Pinpoint the cell where the given text exists, returning its [X, Y] midpoint coordinate. 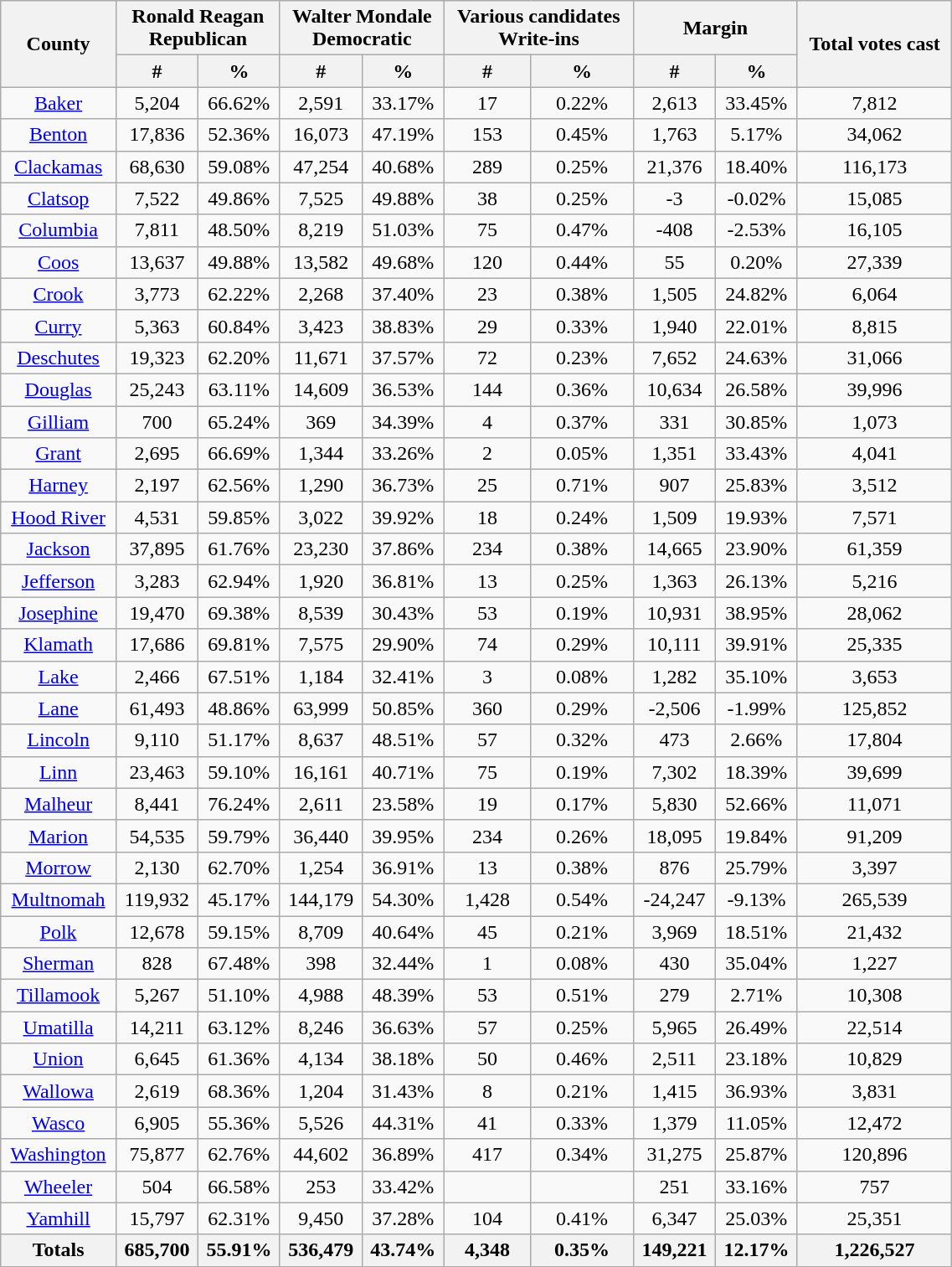
Deschutes [59, 358]
149,221 [674, 1250]
12,472 [874, 1123]
4,041 [874, 454]
51.03% [403, 230]
23.18% [756, 1059]
49.86% [239, 198]
1,940 [674, 326]
3,397 [874, 868]
6,347 [674, 1218]
360 [487, 708]
Grant [59, 454]
37.40% [403, 294]
10,308 [874, 996]
15,085 [874, 198]
51.10% [239, 996]
1,344 [321, 454]
Wallowa [59, 1091]
2,619 [157, 1091]
15,797 [157, 1218]
40.68% [403, 167]
0.46% [583, 1059]
8,246 [321, 1028]
13,582 [321, 262]
33.17% [403, 103]
66.69% [239, 454]
3,773 [157, 294]
Klamath [59, 645]
25,243 [157, 389]
-2.53% [756, 230]
25,335 [874, 645]
2,197 [157, 486]
67.51% [239, 677]
91,209 [874, 836]
36,440 [321, 836]
2 [487, 454]
1,351 [674, 454]
3,831 [874, 1091]
17 [487, 103]
11.05% [756, 1123]
907 [674, 486]
5.17% [756, 135]
9,110 [157, 740]
33.42% [403, 1187]
-24,247 [674, 899]
39,699 [874, 772]
62.94% [239, 581]
25.79% [756, 868]
63.11% [239, 389]
62.20% [239, 358]
62.76% [239, 1155]
289 [487, 167]
59.79% [239, 836]
1,290 [321, 486]
26.13% [756, 581]
18.51% [756, 932]
5,830 [674, 804]
28,062 [874, 613]
4,988 [321, 996]
16,073 [321, 135]
0.35% [583, 1250]
1,204 [321, 1091]
19.93% [756, 518]
2,695 [157, 454]
Margin [715, 28]
3 [487, 677]
67.48% [239, 964]
0.05% [583, 454]
5,363 [157, 326]
38 [487, 198]
18.40% [756, 167]
417 [487, 1155]
51.17% [239, 740]
398 [321, 964]
39.95% [403, 836]
36.93% [756, 1091]
24.82% [756, 294]
38.18% [403, 1059]
120,896 [874, 1155]
0.36% [583, 389]
2.71% [756, 996]
13,637 [157, 262]
9,450 [321, 1218]
0.34% [583, 1155]
23.90% [756, 549]
Marion [59, 836]
59.85% [239, 518]
1,415 [674, 1091]
50 [487, 1059]
23 [487, 294]
61.76% [239, 549]
14,665 [674, 549]
Lincoln [59, 740]
47.19% [403, 135]
Morrow [59, 868]
0.32% [583, 740]
0.44% [583, 262]
Jackson [59, 549]
1,073 [874, 421]
25 [487, 486]
32.41% [403, 677]
62.56% [239, 486]
10,829 [874, 1059]
0.45% [583, 135]
36.73% [403, 486]
62.22% [239, 294]
144 [487, 389]
1,227 [874, 964]
369 [321, 421]
0.51% [583, 996]
66.62% [239, 103]
59.10% [239, 772]
7,302 [674, 772]
65.24% [239, 421]
116,173 [874, 167]
26.49% [756, 1028]
38.95% [756, 613]
37.57% [403, 358]
21,376 [674, 167]
Lake [59, 677]
279 [674, 996]
24.63% [756, 358]
50.85% [403, 708]
31,066 [874, 358]
Crook [59, 294]
44.31% [403, 1123]
63,999 [321, 708]
17,804 [874, 740]
61,359 [874, 549]
69.81% [239, 645]
7,811 [157, 230]
757 [874, 1187]
26.58% [756, 389]
2.66% [756, 740]
Gilliam [59, 421]
125,852 [874, 708]
44,602 [321, 1155]
23.58% [403, 804]
68.36% [239, 1091]
0.54% [583, 899]
1,363 [674, 581]
33.43% [756, 454]
27,339 [874, 262]
47,254 [321, 167]
430 [674, 964]
17,686 [157, 645]
153 [487, 135]
Multnomah [59, 899]
Clackamas [59, 167]
37.28% [403, 1218]
29 [487, 326]
Hood River [59, 518]
Coos [59, 262]
33.16% [756, 1187]
61.36% [239, 1059]
23,463 [157, 772]
Linn [59, 772]
Harney [59, 486]
5,216 [874, 581]
23,230 [321, 549]
120 [487, 262]
19,323 [157, 358]
Total votes cast [874, 44]
2,611 [321, 804]
69.38% [239, 613]
0.47% [583, 230]
25.03% [756, 1218]
16,105 [874, 230]
18 [487, 518]
1,505 [674, 294]
31,275 [674, 1155]
3,423 [321, 326]
Josephine [59, 613]
39.92% [403, 518]
19.84% [756, 836]
3,283 [157, 581]
48.50% [239, 230]
39.91% [756, 645]
828 [157, 964]
265,539 [874, 899]
6,905 [157, 1123]
0.23% [583, 358]
0.17% [583, 804]
4,348 [487, 1250]
48.86% [239, 708]
Umatilla [59, 1028]
1,226,527 [874, 1250]
104 [487, 1218]
0.37% [583, 421]
36.81% [403, 581]
38.83% [403, 326]
43.74% [403, 1250]
8,815 [874, 326]
63.12% [239, 1028]
1 [487, 964]
18,095 [674, 836]
54,535 [157, 836]
60.84% [239, 326]
10,634 [674, 389]
1,763 [674, 135]
7,652 [674, 358]
19,470 [157, 613]
5,526 [321, 1123]
61,493 [157, 708]
33.26% [403, 454]
12.17% [756, 1250]
22.01% [756, 326]
1,184 [321, 677]
2,591 [321, 103]
Various candidatesWrite-ins [538, 28]
55.91% [239, 1250]
8,219 [321, 230]
Totals [59, 1250]
55 [674, 262]
253 [321, 1187]
Tillamook [59, 996]
5,965 [674, 1028]
876 [674, 868]
49.68% [403, 262]
35.10% [756, 677]
18.39% [756, 772]
473 [674, 740]
37.86% [403, 549]
40.71% [403, 772]
14,211 [157, 1028]
40.64% [403, 932]
2,466 [157, 677]
1,920 [321, 581]
504 [157, 1187]
8 [487, 1091]
36.91% [403, 868]
Walter MondaleDemocratic [362, 28]
331 [674, 421]
0.41% [583, 1218]
Wasco [59, 1123]
17,836 [157, 135]
3,022 [321, 518]
62.70% [239, 868]
10,931 [674, 613]
7,812 [874, 103]
County [59, 44]
30.43% [403, 613]
700 [157, 421]
74 [487, 645]
25,351 [874, 1218]
Polk [59, 932]
144,179 [321, 899]
Columbia [59, 230]
2,268 [321, 294]
3,512 [874, 486]
0.71% [583, 486]
0.20% [756, 262]
72 [487, 358]
12,678 [157, 932]
4 [487, 421]
5,267 [157, 996]
Clatsop [59, 198]
62.31% [239, 1218]
-9.13% [756, 899]
8,637 [321, 740]
Lane [59, 708]
19 [487, 804]
0.22% [583, 103]
66.58% [239, 1187]
1,254 [321, 868]
1,428 [487, 899]
251 [674, 1187]
685,700 [157, 1250]
Douglas [59, 389]
6,064 [874, 294]
54.30% [403, 899]
39,996 [874, 389]
36.53% [403, 389]
52.36% [239, 135]
536,479 [321, 1250]
75,877 [157, 1155]
45.17% [239, 899]
1,379 [674, 1123]
32.44% [403, 964]
Baker [59, 103]
4,531 [157, 518]
0.24% [583, 518]
29.90% [403, 645]
Washington [59, 1155]
30.85% [756, 421]
76.24% [239, 804]
11,671 [321, 358]
25.87% [756, 1155]
21,432 [874, 932]
31.43% [403, 1091]
68,630 [157, 167]
59.15% [239, 932]
3,653 [874, 677]
48.39% [403, 996]
-3 [674, 198]
41 [487, 1123]
Jefferson [59, 581]
52.66% [756, 804]
2,613 [674, 103]
-1.99% [756, 708]
Wheeler [59, 1187]
-2,506 [674, 708]
36.63% [403, 1028]
6,645 [157, 1059]
37,895 [157, 549]
25.83% [756, 486]
4,134 [321, 1059]
22,514 [874, 1028]
Benton [59, 135]
8,441 [157, 804]
34,062 [874, 135]
Union [59, 1059]
7,522 [157, 198]
Curry [59, 326]
119,932 [157, 899]
Malheur [59, 804]
Sherman [59, 964]
11,071 [874, 804]
Yamhill [59, 1218]
3,969 [674, 932]
Ronald ReaganRepublican [198, 28]
0.26% [583, 836]
10,111 [674, 645]
5,204 [157, 103]
8,709 [321, 932]
-408 [674, 230]
59.08% [239, 167]
7,575 [321, 645]
1,509 [674, 518]
2,511 [674, 1059]
-0.02% [756, 198]
34.39% [403, 421]
1,282 [674, 677]
45 [487, 932]
14,609 [321, 389]
55.36% [239, 1123]
35.04% [756, 964]
8,539 [321, 613]
7,525 [321, 198]
48.51% [403, 740]
36.89% [403, 1155]
2,130 [157, 868]
7,571 [874, 518]
33.45% [756, 103]
16,161 [321, 772]
